Extract the (x, y) coordinate from the center of the cell holding the provided text.  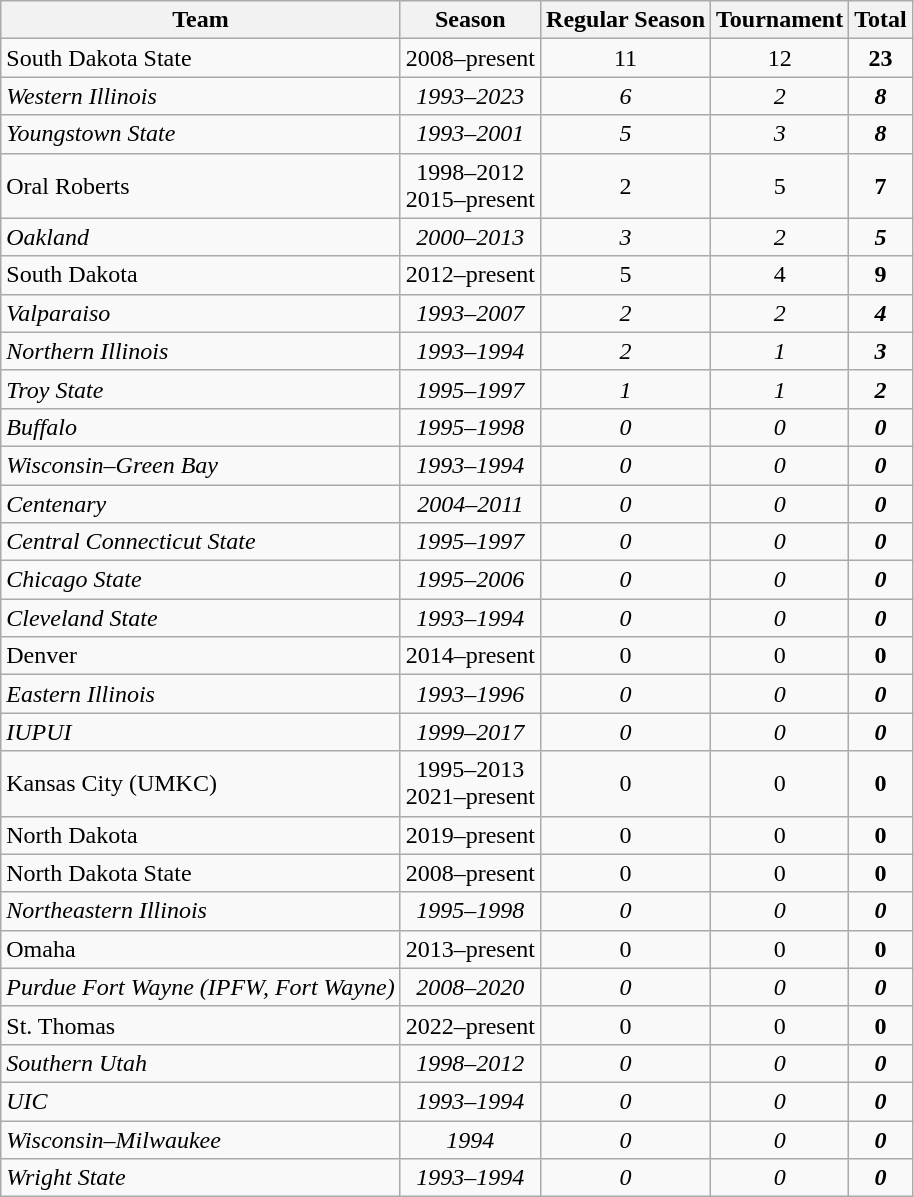
Wisconsin–Green Bay (200, 465)
1993–2001 (470, 134)
Denver (200, 656)
Chicago State (200, 580)
7 (881, 186)
Valparaiso (200, 313)
1999–2017 (470, 732)
2012–present (470, 275)
Oral Roberts (200, 186)
Eastern Illinois (200, 694)
2004–2011 (470, 503)
Centenary (200, 503)
1994 (470, 1139)
Oakland (200, 237)
2013–present (470, 949)
1993–2007 (470, 313)
South Dakota (200, 275)
Troy State (200, 389)
Youngstown State (200, 134)
Wisconsin–Milwaukee (200, 1139)
2019–present (470, 835)
North Dakota State (200, 873)
1998–2012 (470, 1063)
Season (470, 20)
1995–20132021–present (470, 784)
North Dakota (200, 835)
1993–1996 (470, 694)
Team (200, 20)
St. Thomas (200, 1025)
9 (881, 275)
2008–2020 (470, 987)
6 (626, 96)
Kansas City (UMKC) (200, 784)
23 (881, 58)
Total (881, 20)
Central Connecticut State (200, 542)
1995–2006 (470, 580)
1998–20122015–present (470, 186)
Tournament (780, 20)
1993–2023 (470, 96)
12 (780, 58)
Buffalo (200, 427)
Southern Utah (200, 1063)
South Dakota State (200, 58)
IUPUI (200, 732)
UIC (200, 1101)
Regular Season (626, 20)
Northern Illinois (200, 351)
Cleveland State (200, 618)
Northeastern Illinois (200, 911)
2000–2013 (470, 237)
Western Illinois (200, 96)
2014–present (470, 656)
Wright State (200, 1178)
Purdue Fort Wayne (IPFW, Fort Wayne) (200, 987)
2022–present (470, 1025)
11 (626, 58)
Omaha (200, 949)
